Capture the cell that displays the provided text and extract its (x, y) central coordinate. 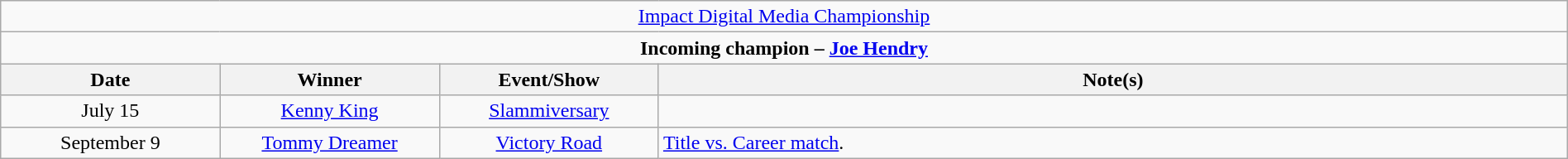
Title vs. Career match. (1113, 142)
Note(s) (1113, 79)
Victory Road (549, 142)
Slammiversary (549, 111)
Winner (329, 79)
Impact Digital Media Championship (784, 17)
Event/Show (549, 79)
Incoming champion – Joe Hendry (784, 48)
July 15 (111, 111)
Kenny King (329, 111)
Tommy Dreamer (329, 142)
Date (111, 79)
September 9 (111, 142)
